Extract the [x, y] coordinate from the center of the cell holding the provided text.  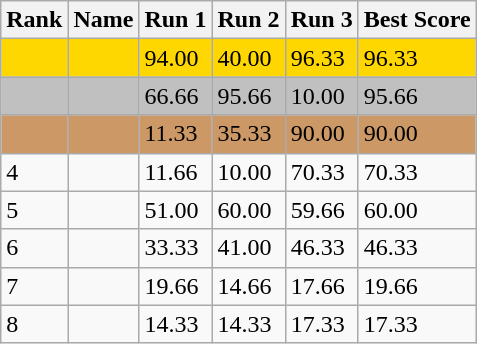
35.33 [248, 134]
14.66 [248, 286]
59.66 [322, 210]
Run 3 [322, 20]
66.66 [176, 96]
4 [34, 172]
33.33 [176, 248]
8 [34, 324]
6 [34, 248]
51.00 [176, 210]
Rank [34, 20]
11.66 [176, 172]
41.00 [248, 248]
7 [34, 286]
Run 2 [248, 20]
5 [34, 210]
94.00 [176, 58]
Name [104, 20]
Best Score [417, 20]
40.00 [248, 58]
Run 1 [176, 20]
11.33 [176, 134]
17.66 [322, 286]
